Search for the cell housing the specified text and yield its [X, Y] center coordinate. 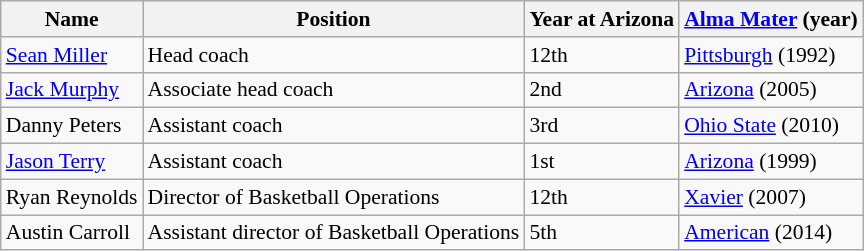
Ryan Reynolds [72, 197]
3rd [602, 126]
American (2014) [771, 233]
Name [72, 19]
Arizona (2005) [771, 90]
Danny Peters [72, 126]
Sean Miller [72, 55]
Position [334, 19]
Alma Mater (year) [771, 19]
Assistant director of Basketball Operations [334, 233]
Xavier (2007) [771, 197]
Jason Terry [72, 162]
Austin Carroll [72, 233]
Ohio State (2010) [771, 126]
Arizona (1999) [771, 162]
Jack Murphy [72, 90]
Director of Basketball Operations [334, 197]
Pittsburgh (1992) [771, 55]
1st [602, 162]
5th [602, 233]
Year at Arizona [602, 19]
Head coach [334, 55]
Associate head coach [334, 90]
2nd [602, 90]
